Identify which cell holds the provided text, then report its [X, Y] central coordinate. 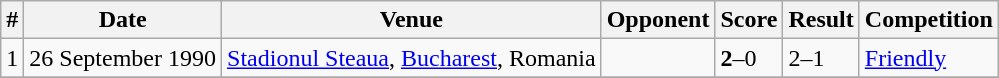
Friendly [928, 58]
Venue [412, 20]
Opponent [658, 20]
26 September 1990 [123, 58]
Score [749, 20]
1 [12, 58]
Stadionul Steaua, Bucharest, Romania [412, 58]
2–1 [821, 58]
Competition [928, 20]
Result [821, 20]
2–0 [749, 58]
Date [123, 20]
# [12, 20]
